From the cell containing the given text, extract its center point as (x, y) coordinate. 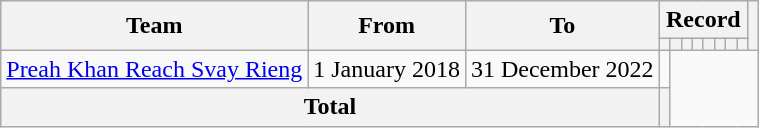
31 December 2022 (562, 69)
Preah Khan Reach Svay Rieng (154, 69)
From (387, 26)
1 January 2018 (387, 69)
Total (330, 107)
Record (703, 20)
To (562, 26)
Team (154, 26)
